Determine the (x, y) coordinate at the center of the cell enclosing the given text.  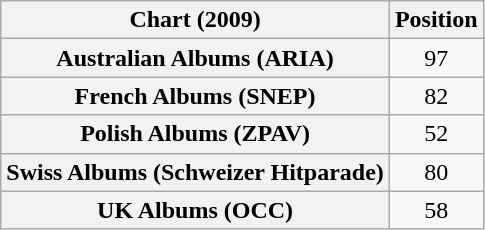
French Albums (SNEP) (196, 96)
Polish Albums (ZPAV) (196, 134)
Chart (2009) (196, 20)
Swiss Albums (Schweizer Hitparade) (196, 172)
Australian Albums (ARIA) (196, 58)
UK Albums (OCC) (196, 210)
97 (436, 58)
82 (436, 96)
58 (436, 210)
52 (436, 134)
80 (436, 172)
Position (436, 20)
